Output the (x, y) coordinate of the center of the cell containing the given text.  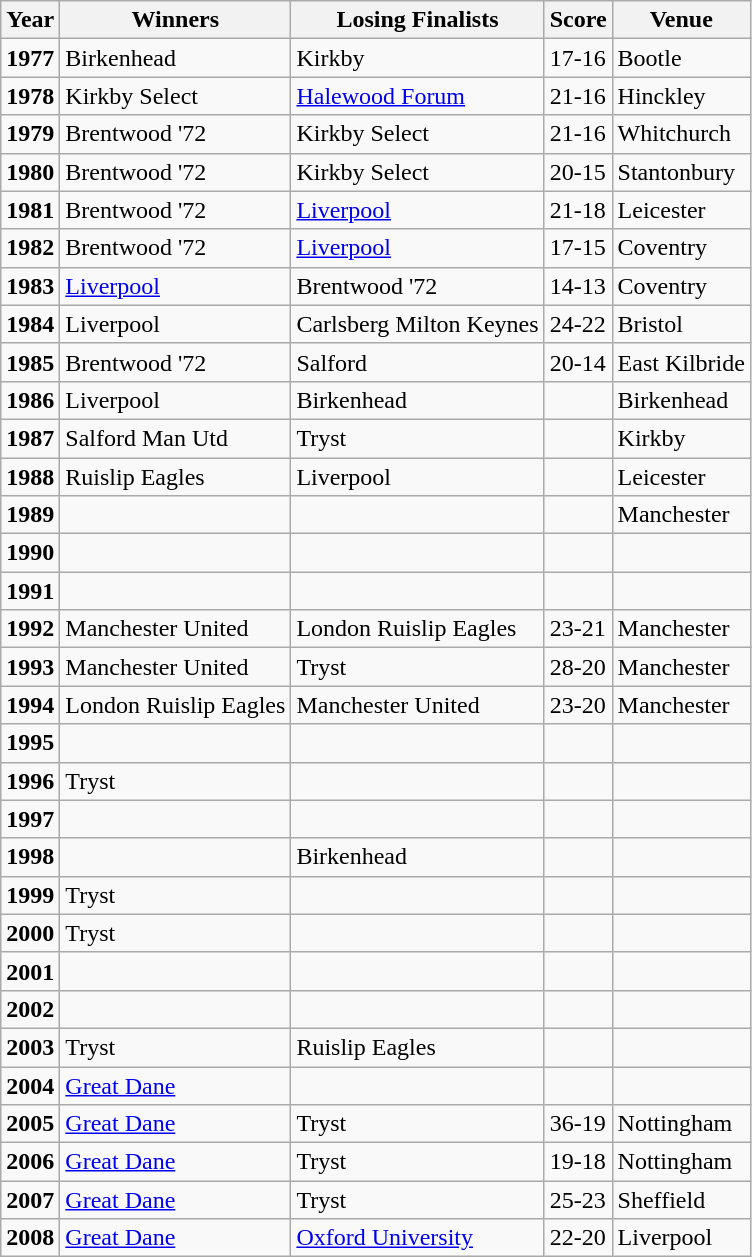
22-20 (578, 1238)
Oxford University (418, 1238)
2008 (30, 1238)
1980 (30, 172)
1988 (30, 477)
19-18 (578, 1162)
2001 (30, 971)
21-18 (578, 210)
Salford (418, 362)
24-22 (578, 324)
Losing Finalists (418, 20)
Year (30, 20)
Salford Man Utd (176, 438)
1983 (30, 286)
1986 (30, 400)
17-15 (578, 248)
20-15 (578, 172)
Stantonbury (681, 172)
1984 (30, 324)
2005 (30, 1124)
Venue (681, 20)
1994 (30, 705)
36-19 (578, 1124)
1985 (30, 362)
14-13 (578, 286)
1995 (30, 743)
1982 (30, 248)
25-23 (578, 1200)
Winners (176, 20)
Score (578, 20)
2000 (30, 933)
2006 (30, 1162)
1992 (30, 629)
Carlsberg Milton Keynes (418, 324)
28-20 (578, 667)
1981 (30, 210)
1999 (30, 895)
1996 (30, 781)
1979 (30, 134)
Whitchurch (681, 134)
Bristol (681, 324)
2004 (30, 1085)
1977 (30, 58)
East Kilbride (681, 362)
2007 (30, 1200)
1993 (30, 667)
20-14 (578, 362)
2002 (30, 1009)
Hinckley (681, 96)
1998 (30, 857)
Bootle (681, 58)
1997 (30, 819)
1987 (30, 438)
17-16 (578, 58)
23-21 (578, 629)
Halewood Forum (418, 96)
1978 (30, 96)
1989 (30, 515)
1990 (30, 553)
Sheffield (681, 1200)
2003 (30, 1047)
23-20 (578, 705)
1991 (30, 591)
